Return the [x, y] coordinate for the center point of the cell that contains the specified text.  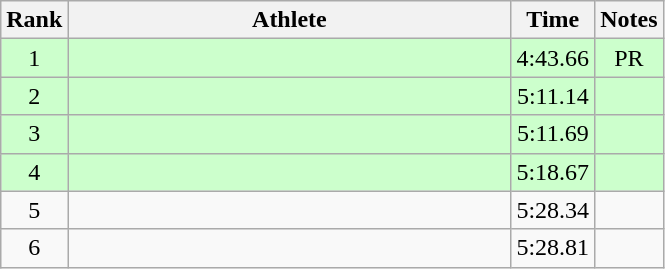
5:28.81 [553, 248]
5:11.14 [553, 96]
5:18.67 [553, 172]
5 [34, 210]
5:28.34 [553, 210]
Time [553, 20]
Notes [629, 20]
5:11.69 [553, 134]
Athlete [290, 20]
PR [629, 58]
6 [34, 248]
4:43.66 [553, 58]
Rank [34, 20]
3 [34, 134]
2 [34, 96]
1 [34, 58]
4 [34, 172]
